Return the (X, Y) coordinate for the center point of the cell that contains the specified text.  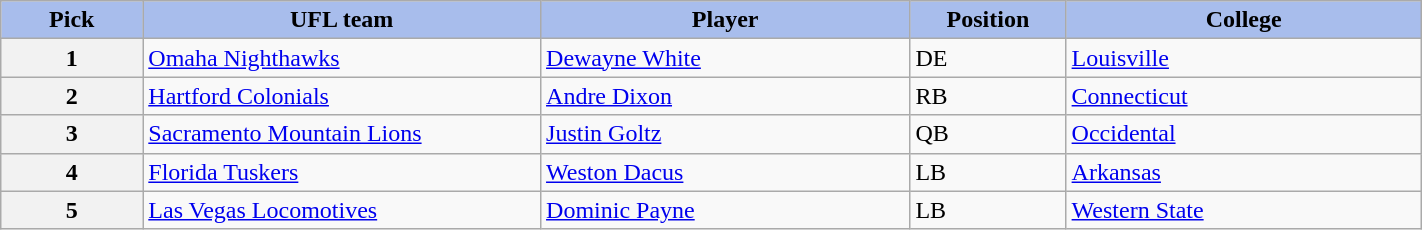
Justin Goltz (726, 134)
Omaha Nighthawks (342, 58)
Connecticut (1244, 96)
College (1244, 20)
3 (72, 134)
Florida Tuskers (342, 172)
1 (72, 58)
Las Vegas Locomotives (342, 210)
QB (988, 134)
Player (726, 20)
Hartford Colonials (342, 96)
Louisville (1244, 58)
Weston Dacus (726, 172)
5 (72, 210)
Western State (1244, 210)
Andre Dixon (726, 96)
Arkansas (1244, 172)
RB (988, 96)
Occidental (1244, 134)
4 (72, 172)
Position (988, 20)
DE (988, 58)
Dominic Payne (726, 210)
2 (72, 96)
Sacramento Mountain Lions (342, 134)
UFL team (342, 20)
Pick (72, 20)
Dewayne White (726, 58)
